Detect which cell encompasses the target text, then output its [x, y] center coordinate. 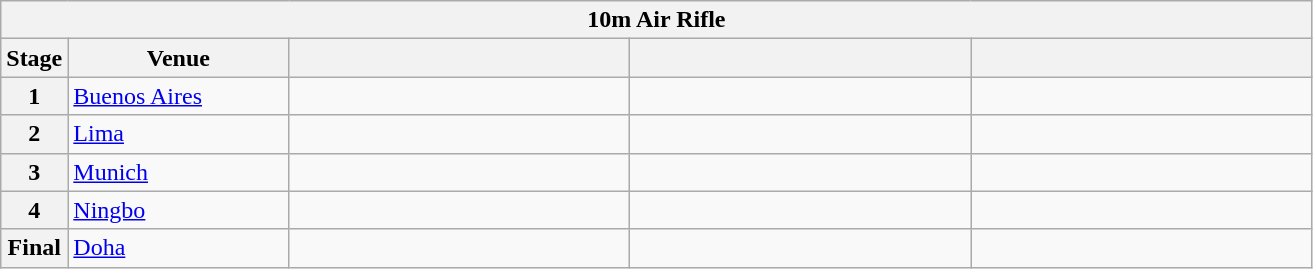
Stage [34, 58]
Final [34, 248]
Venue [178, 58]
Buenos Aires [178, 96]
10m Air Rifle [656, 20]
Doha [178, 248]
3 [34, 172]
Munich [178, 172]
Ningbo [178, 210]
2 [34, 134]
Lima [178, 134]
1 [34, 96]
4 [34, 210]
